Locate the cell with the specified text and output its [X, Y] center coordinate. 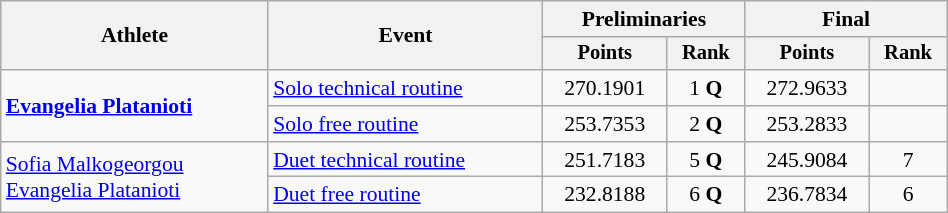
251.7183 [605, 160]
272.9633 [807, 88]
270.1901 [605, 88]
Evangelia Platanioti [134, 106]
2 Q [706, 124]
Event [406, 36]
Preliminaries [644, 19]
Solo technical routine [406, 88]
6 Q [706, 195]
232.8188 [605, 195]
6 [908, 195]
Duet free routine [406, 195]
5 Q [706, 160]
Athlete [134, 36]
Duet technical routine [406, 160]
7 [908, 160]
Final [846, 19]
253.7353 [605, 124]
1 Q [706, 88]
Solo free routine [406, 124]
Sofia MalkogeorgouEvangelia Platanioti [134, 178]
253.2833 [807, 124]
236.7834 [807, 195]
245.9084 [807, 160]
